Find where the given text appears and provide that cell's center as (X, Y) coordinate. 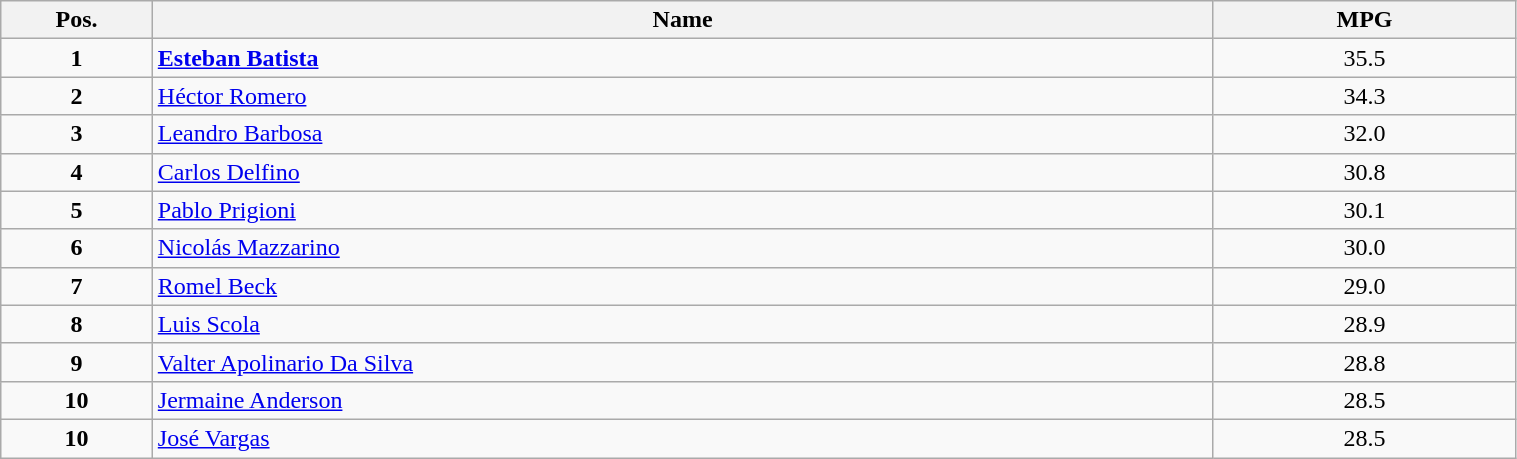
3 (77, 134)
Name (682, 20)
5 (77, 210)
29.0 (1364, 286)
30.1 (1364, 210)
32.0 (1364, 134)
Luis Scola (682, 324)
Carlos Delfino (682, 172)
35.5 (1364, 58)
Héctor Romero (682, 96)
28.8 (1364, 362)
30.0 (1364, 248)
30.8 (1364, 172)
MPG (1364, 20)
Pablo Prigioni (682, 210)
Romel Beck (682, 286)
7 (77, 286)
Nicolás Mazzarino (682, 248)
Valter Apolinario Da Silva (682, 362)
1 (77, 58)
Leandro Barbosa (682, 134)
6 (77, 248)
28.9 (1364, 324)
Esteban Batista (682, 58)
José Vargas (682, 438)
4 (77, 172)
Jermaine Anderson (682, 400)
8 (77, 324)
34.3 (1364, 96)
2 (77, 96)
Pos. (77, 20)
9 (77, 362)
